From the cell containing the given text, extract its center point as [x, y] coordinate. 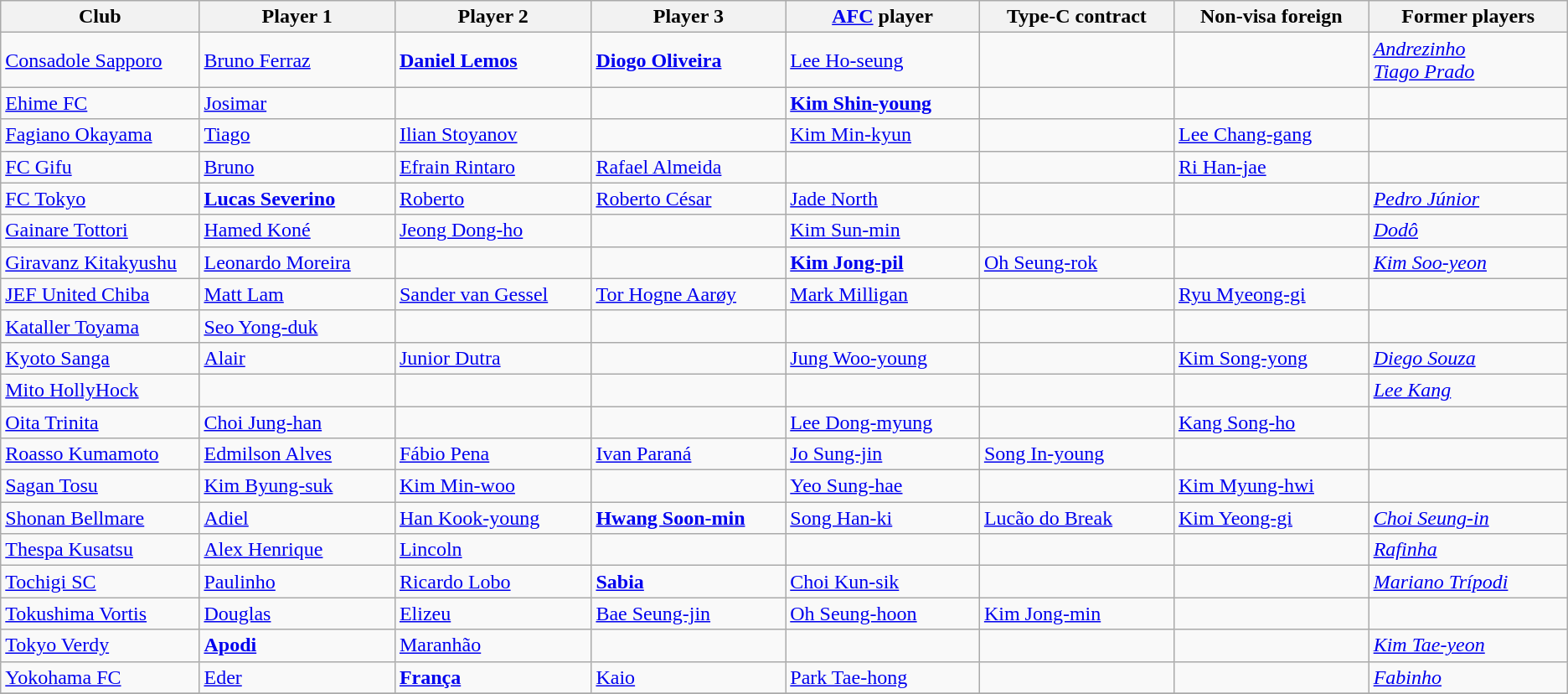
Jeong Dong-ho [493, 230]
Kyoto Sanga [101, 358]
Player 1 [297, 17]
Kim Soo-yeon [1467, 262]
Kim Yeong-gi [1271, 518]
Kim Sun-min [883, 230]
Adiel [297, 518]
Oh Seung-rok [1076, 262]
Kim Min-woo [493, 486]
Diego Souza [1467, 358]
Kim Myung-hwi [1271, 486]
Douglas [297, 614]
Mito HollyHock [101, 390]
Kaio [689, 677]
Junior Dutra [493, 358]
Maranhão [493, 645]
Alair [297, 358]
Player 3 [689, 17]
Elizeu [493, 614]
Efrain Rintaro [493, 167]
Song In-young [1076, 454]
Roberto César [689, 199]
Kim Jong-min [1076, 614]
Lee Kang [1467, 390]
Choi Kun-sik [883, 582]
Kim Jong-pil [883, 262]
Sander van Gessel [493, 294]
FC Gifu [101, 167]
Rafael Almeida [689, 167]
Kang Song-ho [1271, 422]
Kim Byung-suk [297, 486]
Oita Trinita [101, 422]
Lucas Severino [297, 199]
Tokyo Verdy [101, 645]
JEF United Chiba [101, 294]
Edmilson Alves [297, 454]
Ivan Paraná [689, 454]
Seo Yong-duk [297, 326]
Fagiano Okayama [101, 135]
Josimar [297, 103]
Hamed Koné [297, 230]
Type-C contract [1076, 17]
Daniel Lemos [493, 60]
Ricardo Lobo [493, 582]
Ehime FC [101, 103]
Kataller Toyama [101, 326]
Sabia [689, 582]
Club [101, 17]
Diogo Oliveira [689, 60]
Bae Seung-jin [689, 614]
Ri Han-jae [1271, 167]
Yeo Sung-hae [883, 486]
Dodô [1467, 230]
Gainare Tottori [101, 230]
Roberto [493, 199]
Kim Shin-young [883, 103]
Kim Min-kyun [883, 135]
Oh Seung-hoon [883, 614]
Pedro Júnior [1467, 199]
Lucão do Break [1076, 518]
FC Tokyo [101, 199]
Rafinha [1467, 550]
Mariano Trípodi [1467, 582]
Fábio Pena [493, 454]
Lincoln [493, 550]
Choi Jung-han [297, 422]
Giravanz Kitakyushu [101, 262]
Player 2 [493, 17]
Park Tae-hong [883, 677]
Choi Seung-in [1467, 518]
Ryu Myeong-gi [1271, 294]
Ilian Stoyanov [493, 135]
Andrezinho Tiago Prado [1467, 60]
Non-visa foreign [1271, 17]
Tochigi SC [101, 582]
Hwang Soon-min [689, 518]
Alex Henrique [297, 550]
Kim Song-yong [1271, 358]
Kim Tae-yeon [1467, 645]
Yokohama FC [101, 677]
Lee Dong-myung [883, 422]
Shonan Bellmare [101, 518]
Han Kook-young [493, 518]
Former players [1467, 17]
Paulinho [297, 582]
Mark Milligan [883, 294]
Lee Chang-gang [1271, 135]
Apodi [297, 645]
Eder [297, 677]
Matt Lam [297, 294]
Jade North [883, 199]
Roasso Kumamoto [101, 454]
França [493, 677]
Tor Hogne Aarøy [689, 294]
Fabinho [1467, 677]
Thespa Kusatsu [101, 550]
AFC player [883, 17]
Sagan Tosu [101, 486]
Lee Ho-seung [883, 60]
Bruno [297, 167]
Tiago [297, 135]
Jung Woo-young [883, 358]
Jo Sung-jin [883, 454]
Tokushima Vortis [101, 614]
Song Han-ki [883, 518]
Leonardo Moreira [297, 262]
Consadole Sapporo [101, 60]
Bruno Ferraz [297, 60]
